Detect which cell encompasses the target text, then output its [X, Y] center coordinate. 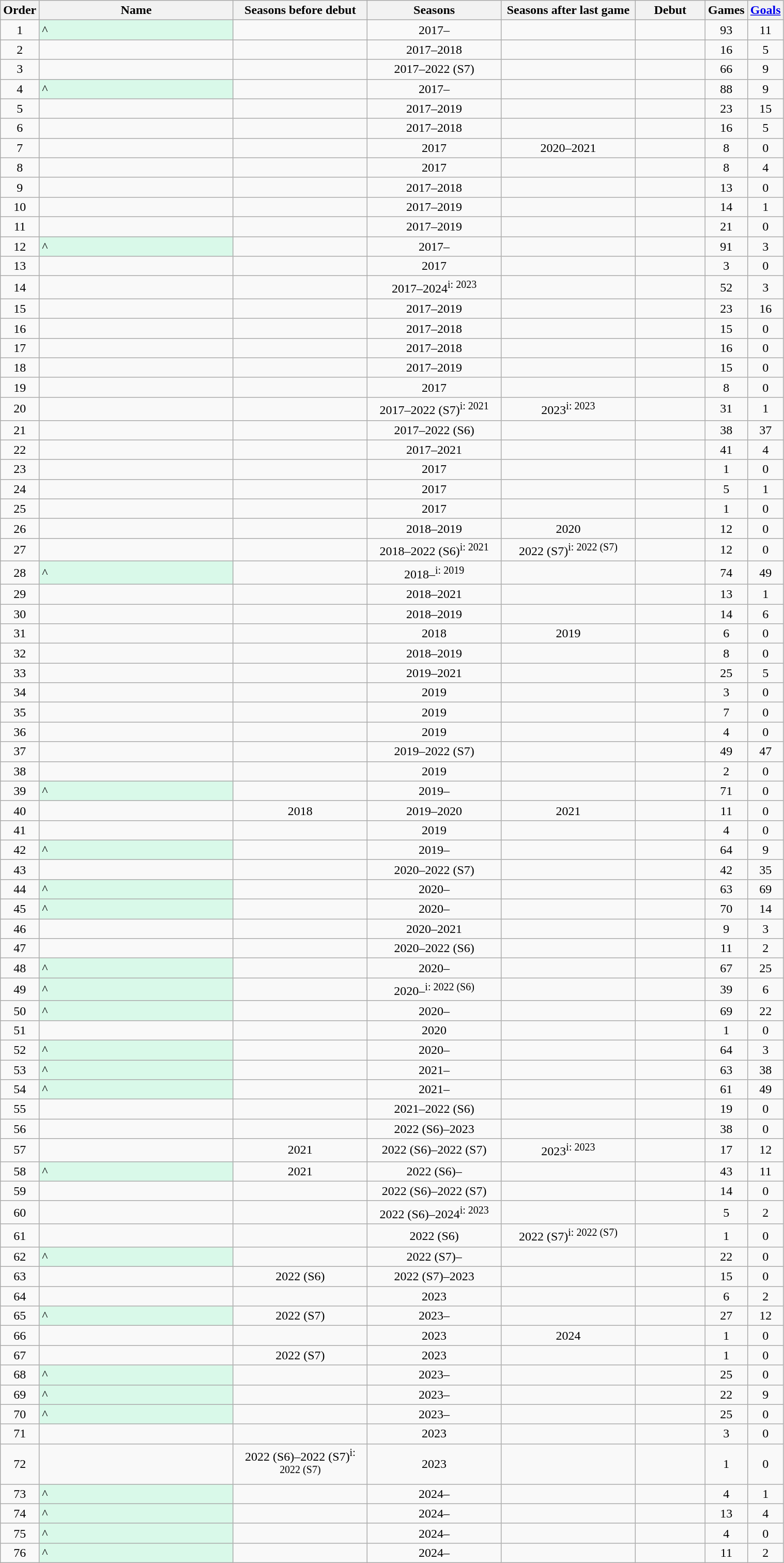
2022 (S7)–2023 [434, 1277]
29 [20, 594]
73 [20, 1494]
40 [20, 810]
2024 [568, 1336]
2020–2022 (S7) [434, 869]
20 [20, 408]
46 [20, 929]
62 [20, 1257]
28 [20, 573]
2017–2022 (S7) [434, 69]
26 [20, 528]
2017–2024i: 2023 [434, 287]
Debut [670, 10]
2021–2022 (S6) [434, 1109]
2017–2021 [434, 450]
2017–2022 (S7)i: 2021 [434, 408]
54 [20, 1090]
56 [20, 1129]
55 [20, 1109]
2019–2021 [434, 673]
2019–2020 [434, 810]
2022 (S6)–2024i: 2023 [434, 1213]
72 [20, 1464]
Seasons after last game [568, 10]
36 [20, 732]
2018–2021 [434, 594]
45 [20, 909]
10 [20, 207]
Order [20, 10]
2022 (S6)–2023 [434, 1129]
93 [727, 30]
2022 (S7)– [434, 1257]
2018–i: 2019 [434, 573]
68 [20, 1375]
30 [20, 614]
51 [20, 1030]
88 [727, 89]
2022 (S6)–2022 (S7)i: 2022 (S7) [300, 1464]
2020–2022 (S6) [434, 948]
65 [20, 1316]
58 [20, 1171]
32 [20, 653]
Name [136, 10]
2017–2022 (S6) [434, 430]
57 [20, 1151]
Seasons [434, 10]
53 [20, 1070]
75 [20, 1533]
50 [20, 1010]
Seasons before debut [300, 10]
18 [20, 367]
59 [20, 1191]
2018–2022 (S6)i: 2021 [434, 550]
60 [20, 1213]
24 [20, 489]
34 [20, 693]
91 [727, 247]
2022 (S6)– [434, 1171]
76 [20, 1553]
33 [20, 673]
Goals [765, 10]
Games [727, 10]
2020–i: 2022 (S6) [434, 989]
44 [20, 889]
2019–2022 (S7) [434, 752]
48 [20, 968]
